Identify which cell holds the provided text, then report its (x, y) central coordinate. 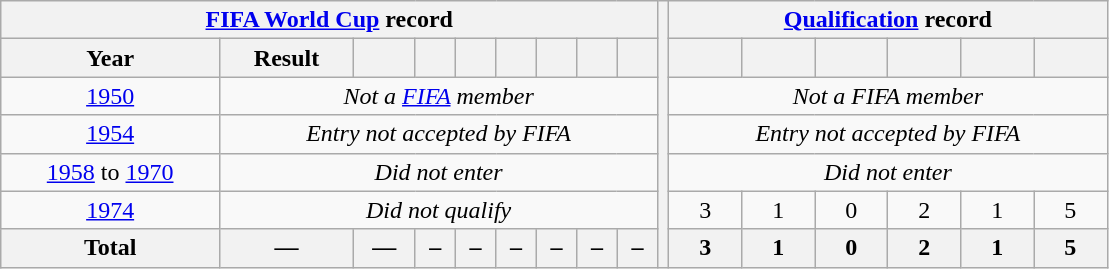
Year (110, 58)
1958 to 1970 (110, 172)
1954 (110, 134)
Result (287, 58)
Qualification record (888, 20)
FIFA World Cup record (330, 20)
1950 (110, 96)
Total (110, 248)
1974 (110, 210)
Did not qualify (439, 210)
